Output the [X, Y] coordinate of the center of the cell containing the given text.  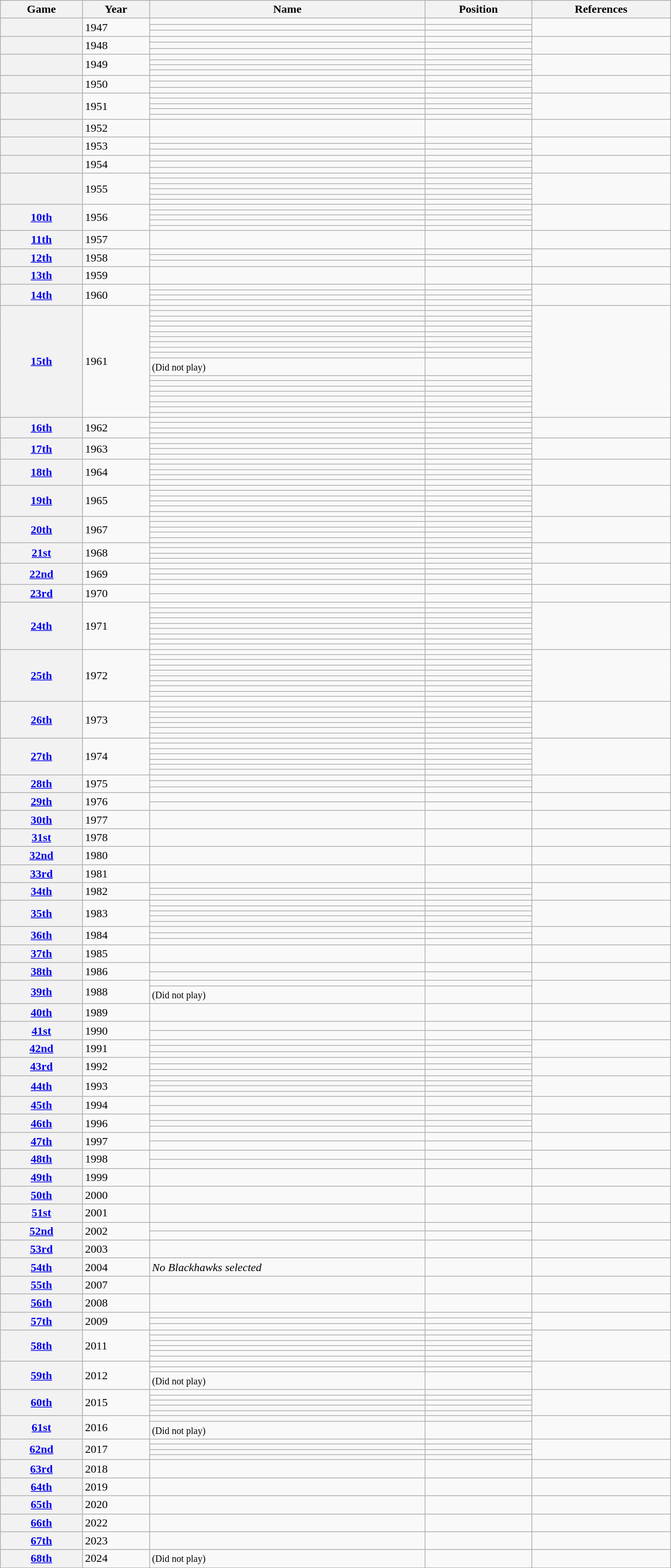
28th [42, 784]
1986 [116, 971]
52nd [42, 1231]
1967 [116, 530]
1955 [116, 189]
18th [42, 472]
1968 [116, 553]
2004 [116, 1267]
2022 [116, 1523]
41st [42, 1030]
40th [42, 1012]
10th [42, 217]
1950 [116, 84]
22nd [42, 574]
1997 [116, 1141]
39th [42, 992]
36th [42, 936]
1988 [116, 992]
59th [42, 1375]
2007 [116, 1285]
1982 [116, 892]
14th [42, 295]
1952 [116, 128]
53rd [42, 1249]
66th [42, 1523]
1965 [116, 501]
56th [42, 1303]
1947 [116, 27]
References [601, 9]
1999 [116, 1177]
1970 [116, 593]
61st [42, 1427]
1992 [116, 1066]
25th [42, 676]
1975 [116, 784]
45th [42, 1105]
1959 [116, 276]
11th [42, 239]
47th [42, 1141]
29th [42, 801]
63rd [42, 1469]
48th [42, 1159]
23rd [42, 593]
1985 [116, 953]
1962 [116, 428]
2018 [116, 1469]
2011 [116, 1346]
1993 [116, 1086]
1960 [116, 295]
32nd [42, 855]
2009 [116, 1321]
44th [42, 1086]
Game [42, 9]
1958 [116, 257]
1956 [116, 217]
27th [42, 756]
12th [42, 257]
2017 [116, 1450]
42nd [42, 1048]
15th [42, 362]
33rd [42, 874]
1949 [116, 65]
31st [42, 837]
1989 [116, 1012]
2000 [116, 1195]
2002 [116, 1231]
1974 [116, 756]
2008 [116, 1303]
54th [42, 1267]
1953 [116, 146]
2012 [116, 1375]
1977 [116, 819]
1973 [116, 719]
2020 [116, 1505]
65th [42, 1505]
1994 [116, 1105]
1981 [116, 874]
1991 [116, 1048]
2001 [116, 1213]
1957 [116, 239]
1951 [116, 106]
34th [42, 892]
2016 [116, 1427]
1963 [116, 448]
2023 [116, 1541]
1978 [116, 837]
No Blackhawks selected [287, 1267]
1954 [116, 164]
64th [42, 1487]
1998 [116, 1159]
1984 [116, 936]
26th [42, 719]
21st [42, 553]
58th [42, 1346]
17th [42, 448]
1969 [116, 574]
Position [478, 9]
2015 [116, 1403]
2019 [116, 1487]
19th [42, 501]
13th [42, 276]
Name [287, 9]
46th [42, 1123]
35th [42, 914]
60th [42, 1403]
37th [42, 953]
1990 [116, 1030]
24th [42, 626]
68th [42, 1559]
16th [42, 428]
1972 [116, 676]
62nd [42, 1450]
2024 [116, 1559]
2003 [116, 1249]
1961 [116, 362]
20th [42, 530]
1976 [116, 801]
43rd [42, 1066]
67th [42, 1541]
55th [42, 1285]
1983 [116, 914]
1996 [116, 1123]
38th [42, 971]
49th [42, 1177]
1964 [116, 472]
30th [42, 819]
1980 [116, 855]
Year [116, 9]
57th [42, 1321]
1948 [116, 45]
50th [42, 1195]
51st [42, 1213]
1971 [116, 626]
